Return the (X, Y) coordinate for the center point of the cell that contains the specified text.  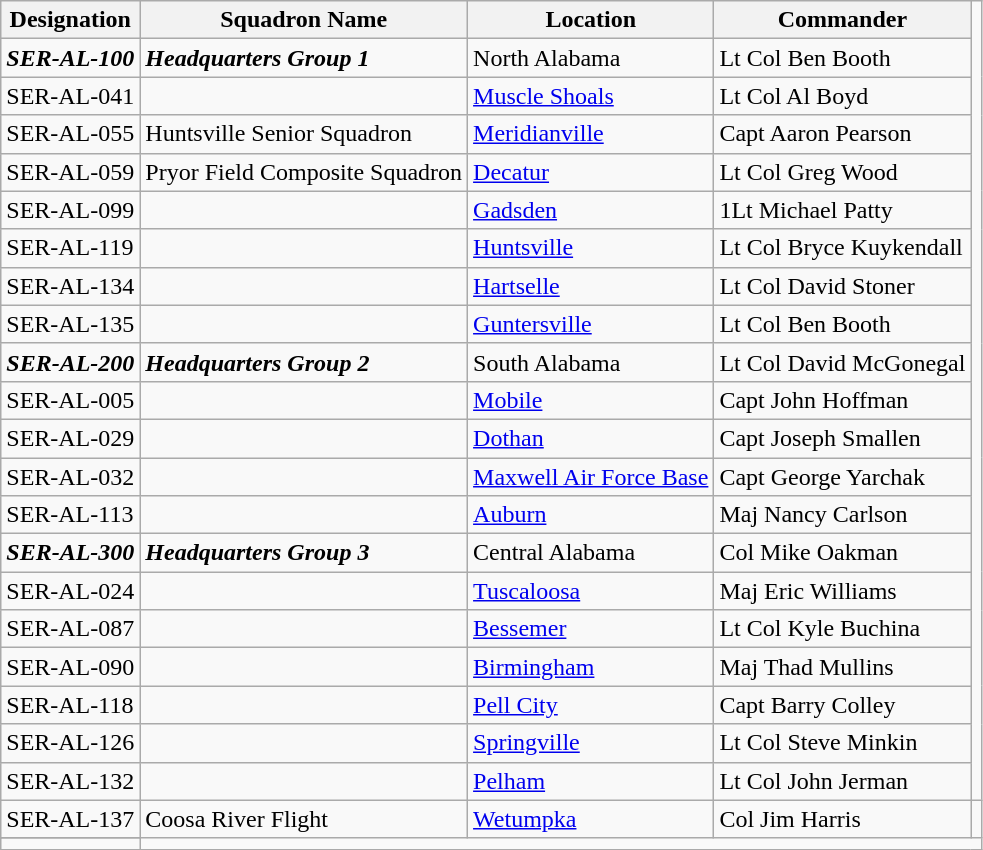
SER-AL-100 (70, 58)
Guntersville (591, 324)
South Alabama (591, 362)
Lt Col Bryce Kuykendall (842, 248)
Tuscaloosa (591, 591)
Col Jim Harris (842, 819)
Maj Thad Mullins (842, 667)
Wetumpka (591, 819)
Bessemer (591, 629)
Auburn (591, 515)
Maj Eric Williams (842, 591)
1Lt Michael Patty (842, 210)
Capt George Yarchak (842, 477)
Dothan (591, 438)
SER-AL-032 (70, 477)
Lt Col Kyle Buchina (842, 629)
SER-AL-005 (70, 400)
Designation (70, 20)
Capt Barry Colley (842, 705)
Hartselle (591, 286)
Headquarters Group 2 (304, 362)
SER-AL-300 (70, 553)
SER-AL-135 (70, 324)
Decatur (591, 172)
Location (591, 20)
SER-AL-118 (70, 705)
Muscle Shoals (591, 96)
Meridianville (591, 134)
Central Alabama (591, 553)
Springville (591, 743)
Maxwell Air Force Base (591, 477)
Commander (842, 20)
Squadron Name (304, 20)
Lt Col John Jerman (842, 781)
Pelham (591, 781)
Maj Nancy Carlson (842, 515)
Birmingham (591, 667)
Col Mike Oakman (842, 553)
SER-AL-059 (70, 172)
SER-AL-090 (70, 667)
SER-AL-134 (70, 286)
Capt John Hoffman (842, 400)
SER-AL-055 (70, 134)
SER-AL-113 (70, 515)
Lt Col David McGonegal (842, 362)
SER-AL-126 (70, 743)
SER-AL-041 (70, 96)
SER-AL-132 (70, 781)
Mobile (591, 400)
Pryor Field Composite Squadron (304, 172)
Capt Joseph Smallen (842, 438)
Coosa River Flight (304, 819)
Lt Col Steve Minkin (842, 743)
Pell City (591, 705)
SER-AL-200 (70, 362)
Huntsville (591, 248)
Headquarters Group 3 (304, 553)
Gadsden (591, 210)
SER-AL-119 (70, 248)
Headquarters Group 1 (304, 58)
Capt Aaron Pearson (842, 134)
SER-AL-029 (70, 438)
SER-AL-024 (70, 591)
Lt Col David Stoner (842, 286)
North Alabama (591, 58)
Lt Col Al Boyd (842, 96)
SER-AL-087 (70, 629)
SER-AL-137 (70, 819)
Lt Col Greg Wood (842, 172)
Huntsville Senior Squadron (304, 134)
SER-AL-099 (70, 210)
